Provide the [x, y] coordinate of the cell's center where the given text is located.  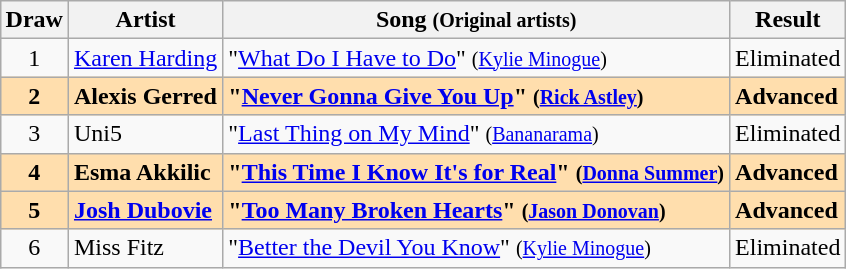
"Last Thing on My Mind" (Bananarama) [476, 134]
Karen Harding [145, 58]
"Never Gonna Give You Up" (Rick Astley) [476, 96]
Draw [34, 20]
"What Do I Have to Do" (Kylie Minogue) [476, 58]
Alexis Gerred [145, 96]
4 [34, 172]
5 [34, 210]
Esma Akkilic [145, 172]
2 [34, 96]
"Better the Devil You Know" (Kylie Minogue) [476, 248]
Uni5 [145, 134]
Song (Original artists) [476, 20]
Artist [145, 20]
3 [34, 134]
1 [34, 58]
Result [788, 20]
6 [34, 248]
"Too Many Broken Hearts" (Jason Donovan) [476, 210]
Miss Fitz [145, 248]
Josh Dubovie [145, 210]
"This Time I Know It's for Real" (Donna Summer) [476, 172]
